Scan for the cell matching the given text and deliver its (x, y) coordinate at center. 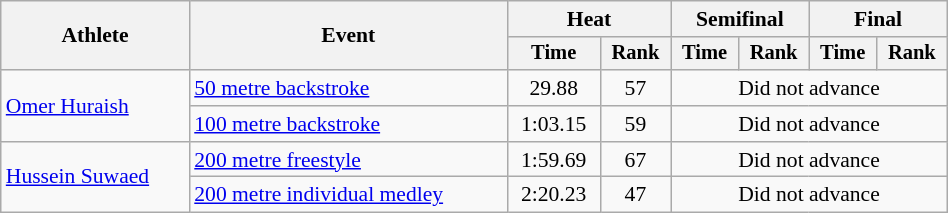
59 (636, 124)
2:20.23 (554, 195)
50 metre backstroke (348, 88)
67 (636, 160)
200 metre freestyle (348, 160)
47 (636, 195)
Athlete (95, 36)
1:03.15 (554, 124)
Hussein Suwaed (95, 178)
200 metre individual medley (348, 195)
57 (636, 88)
29.88 (554, 88)
1:59.69 (554, 160)
100 metre backstroke (348, 124)
Semifinal (740, 19)
Omer Huraish (95, 106)
Final (878, 19)
Heat (588, 19)
Event (348, 36)
